Locate the cell with the specified text and output its [X, Y] center coordinate. 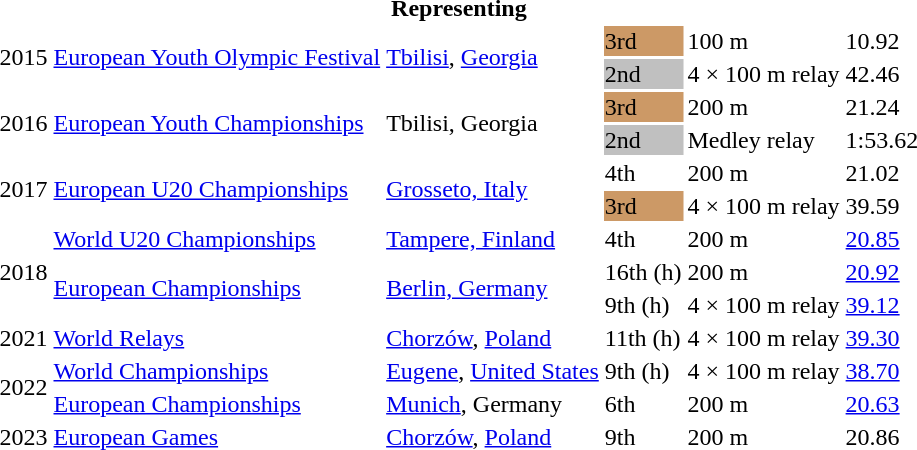
European Youth Olympic Festival [217, 58]
World Championships [217, 371]
Munich, Germany [493, 404]
Chorzów, Poland [493, 338]
Berlin, Germany [493, 288]
European Youth Championships [217, 124]
Grosseto, Italy [493, 190]
Medley relay [764, 140]
Tampere, Finland [493, 239]
16th (h) [643, 272]
World U20 Championships [217, 239]
6th [643, 404]
11th (h) [643, 338]
European U20 Championships [217, 190]
Eugene, United States [493, 371]
100 m [764, 41]
World Relays [217, 338]
